For the text-containing cell, return its midpoint in [X, Y] coordinate format. 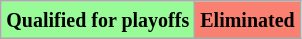
Eliminated [248, 20]
Qualified for playoffs [98, 20]
